Provide the (X, Y) coordinate of the cell's center where the given text is located.  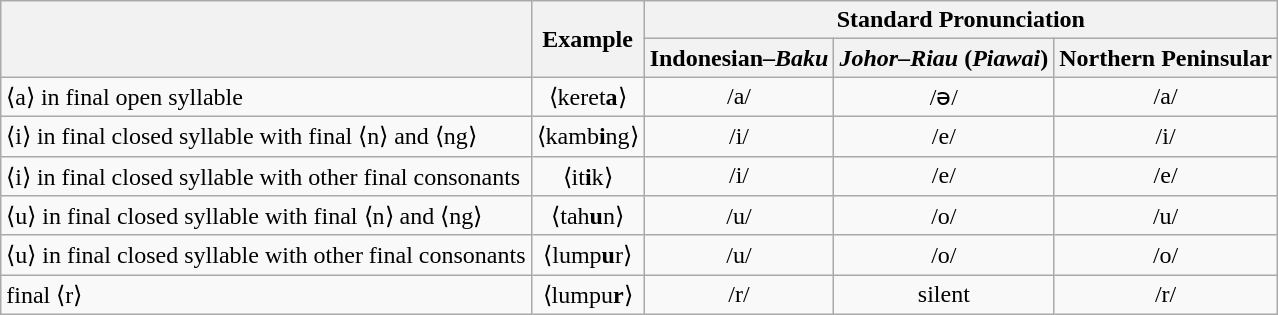
⟨i⟩ in final closed syllable with final ⟨n⟩ and ⟨ng⟩ (266, 136)
⟨i⟩ in final closed syllable with other final consonants (266, 176)
⟨kambing⟩ (588, 136)
Standard Pronunciation (960, 20)
Example (588, 39)
/ə/ (944, 97)
Indonesian–Baku (739, 58)
⟨kereta⟩ (588, 97)
⟨u⟩ in final closed syllable with final ⟨n⟩ and ⟨ng⟩ (266, 216)
Johor–Riau (Piawai) (944, 58)
⟨tahun⟩ (588, 216)
final ⟨r⟩ (266, 295)
silent (944, 295)
⟨a⟩ in final open syllable (266, 97)
⟨itik⟩ (588, 176)
Northern Peninsular (1166, 58)
⟨u⟩ in final closed syllable with other final consonants (266, 255)
